From the cell containing the given text, extract its center point as [X, Y] coordinate. 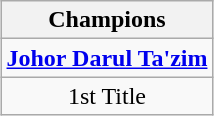
Johor Darul Ta'zim [107, 58]
1st Title [107, 96]
Champions [107, 20]
